Output the (X, Y) coordinate of the center of the cell containing the given text.  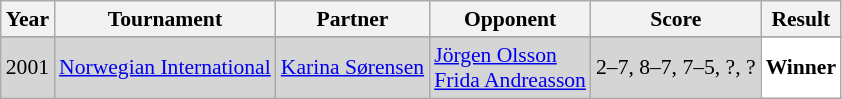
2001 (28, 68)
Tournament (165, 19)
Result (802, 19)
Opponent (510, 19)
Jörgen Olsson Frida Andreasson (510, 68)
Score (676, 19)
Norwegian International (165, 68)
Partner (352, 19)
Year (28, 19)
Karina Sørensen (352, 68)
2–7, 8–7, 7–5, ?, ? (676, 68)
Winner (802, 68)
